Find where the given text appears and provide that cell's center as [x, y] coordinate. 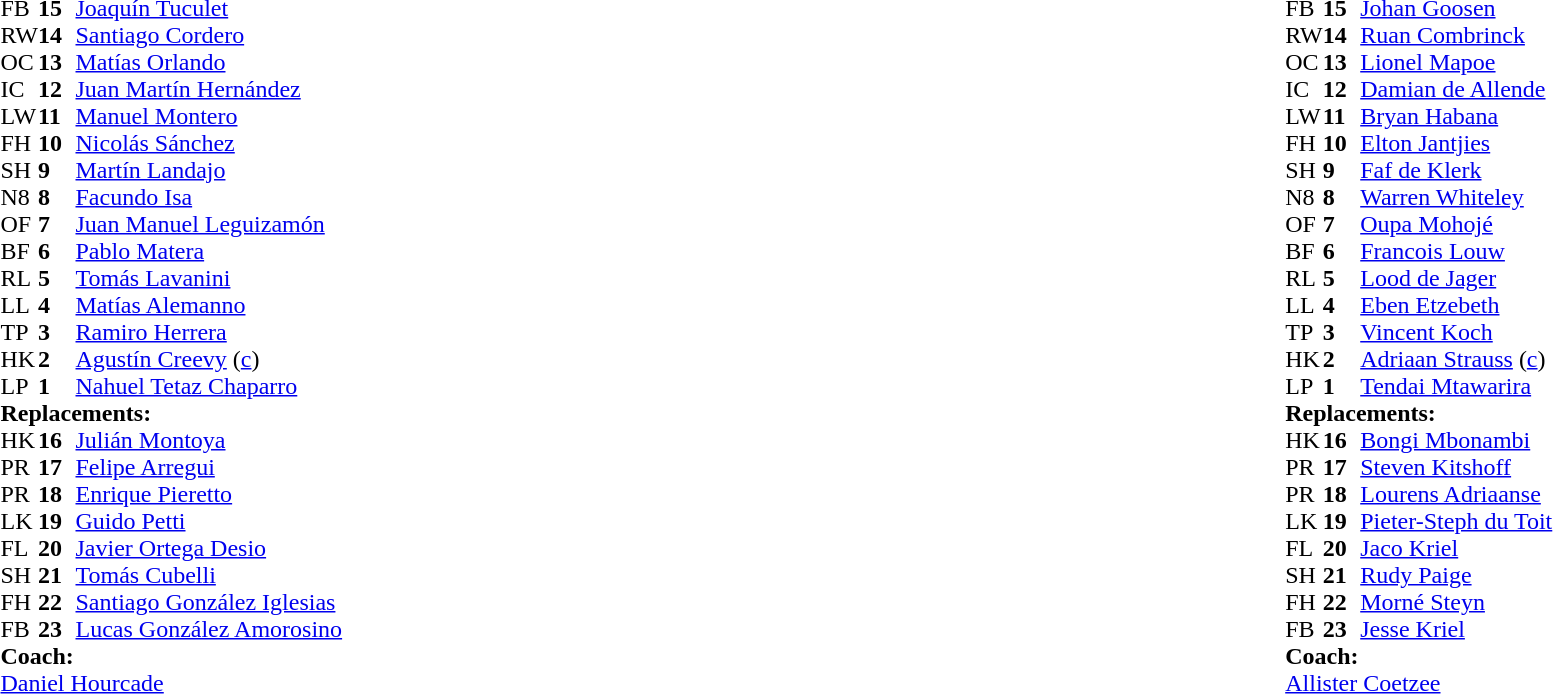
Lucas González Amorosino [210, 630]
Bryan Habana [1456, 116]
Pablo Matera [210, 252]
Santiago Cordero [210, 36]
Steven Kitshoff [1456, 468]
Matías Orlando [210, 62]
Tomás Cubelli [210, 576]
Martín Landajo [210, 170]
Morné Steyn [1456, 602]
Lionel Mapoe [1456, 62]
Jesse Kriel [1456, 630]
Santiago González Iglesias [210, 602]
Tomás Lavanini [210, 278]
Rudy Paige [1456, 576]
Jaco Kriel [1456, 548]
Lourens Adriaanse [1456, 494]
Pieter-Steph du Toit [1456, 522]
Lood de Jager [1456, 278]
Elton Jantjies [1456, 144]
Tendai Mtawarira [1456, 386]
Ramiro Herrera [210, 332]
Adriaan Strauss (c) [1456, 360]
Eben Etzebeth [1456, 306]
Warren Whiteley [1456, 198]
Julián Montoya [210, 440]
Felipe Arregui [210, 468]
Nahuel Tetaz Chaparro [210, 386]
Matías Alemanno [210, 306]
Ruan Combrinck [1456, 36]
Damian de Allende [1456, 90]
Enrique Pieretto [210, 494]
Facundo Isa [210, 198]
Javier Ortega Desio [210, 548]
Nicolás Sánchez [210, 144]
Guido Petti [210, 522]
Manuel Montero [210, 116]
Agustín Creevy (c) [210, 360]
Vincent Koch [1456, 332]
Faf de Klerk [1456, 170]
Juan Manuel Leguizamón [210, 224]
Juan Martín Hernández [210, 90]
Francois Louw [1456, 252]
Bongi Mbonambi [1456, 440]
Oupa Mohojé [1456, 224]
